Extract the [x, y] coordinate from the center of the cell holding the provided text.  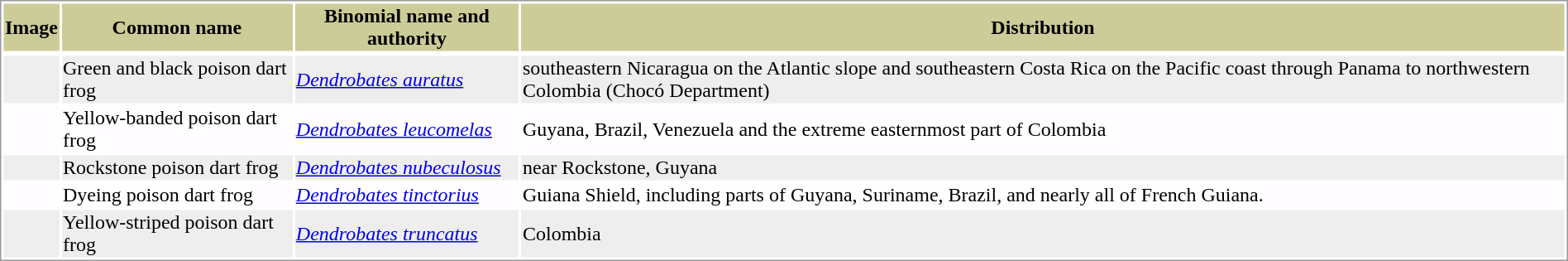
near Rockstone, Guyana [1042, 168]
Dendrobates truncatus [407, 234]
Binomial name and authority [407, 27]
Dendrobates nubeculosus [407, 168]
Yellow-striped poison dart frog [177, 234]
Dendrobates tinctorius [407, 195]
Green and black poison dart frog [177, 80]
Rockstone poison dart frog [177, 168]
Distribution [1042, 27]
Yellow-banded poison dart frog [177, 129]
Image [31, 27]
Dendrobates leucomelas [407, 129]
Dendrobates auratus [407, 80]
Common name [177, 27]
Dyeing poison dart frog [177, 195]
Guyana, Brazil, Venezuela and the extreme easternmost part of Colombia [1042, 129]
Guiana Shield, including parts of Guyana, Suriname, Brazil, and nearly all of French Guiana. [1042, 195]
Colombia [1042, 234]
